Pinpoint the cell where the given text exists, returning its [x, y] midpoint coordinate. 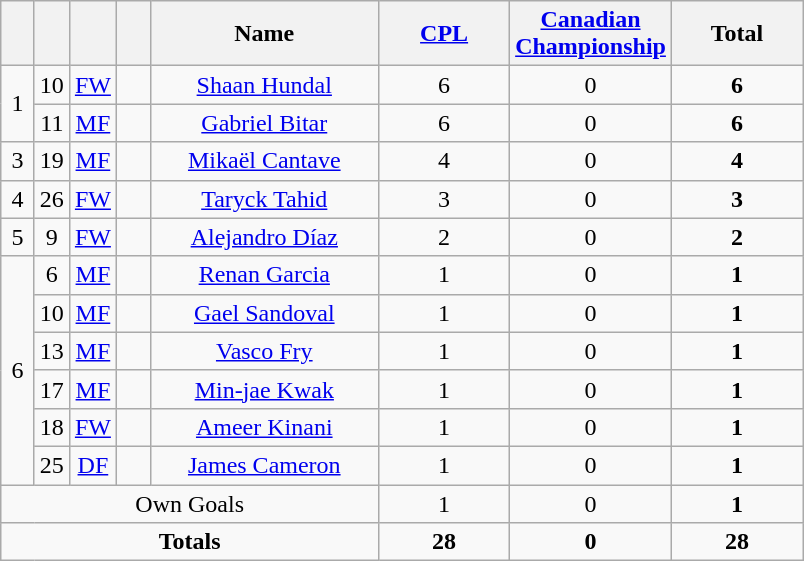
18 [52, 427]
Canadian Championship [591, 34]
Renan Garcia [264, 275]
19 [52, 161]
James Cameron [264, 465]
5 [18, 237]
13 [52, 351]
CPL [444, 34]
Mikaël Cantave [264, 161]
26 [52, 199]
Gabriel Bitar [264, 123]
Taryck Tahid [264, 199]
Ameer Kinani [264, 427]
Gael Sandoval [264, 313]
9 [52, 237]
25 [52, 465]
11 [52, 123]
17 [52, 389]
Own Goals [190, 503]
Vasco Fry [264, 351]
Name [264, 34]
Alejandro Díaz [264, 237]
Total [736, 34]
Shaan Hundal [264, 85]
Totals [190, 542]
Min-jae Kwak [264, 389]
DF [92, 465]
